Find where the given text appears and provide that cell's center as (X, Y) coordinate. 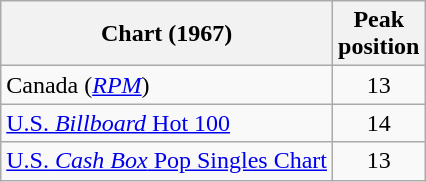
U.S. Billboard Hot 100 (167, 123)
U.S. Cash Box Pop Singles Chart (167, 161)
Canada (RPM) (167, 85)
Peakposition (379, 34)
Chart (1967) (167, 34)
14 (379, 123)
